For the text-containing cell, return its midpoint in [x, y] coordinate format. 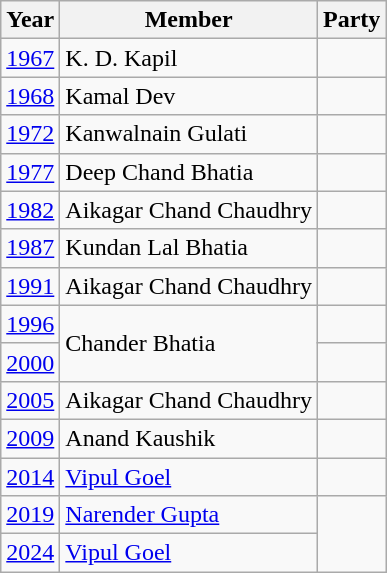
Deep Chand Bhatia [189, 172]
Anand Kaushik [189, 438]
1987 [30, 248]
2019 [30, 515]
Chander Bhatia [189, 343]
Kundan Lal Bhatia [189, 248]
1996 [30, 324]
2014 [30, 477]
Kamal Dev [189, 96]
2005 [30, 400]
1977 [30, 172]
2024 [30, 553]
1968 [30, 96]
1967 [30, 58]
Party [351, 20]
1972 [30, 134]
1982 [30, 210]
Year [30, 20]
Member [189, 20]
2000 [30, 362]
Kanwalnain Gulati [189, 134]
2009 [30, 438]
Narender Gupta [189, 515]
K. D. Kapil [189, 58]
1991 [30, 286]
